From the cell containing the given text, extract its center point as (X, Y) coordinate. 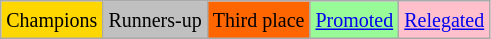
Runners-up (155, 20)
Promoted (354, 20)
Champions (52, 20)
Third place (258, 20)
Relegated (444, 20)
